For the text-containing cell, return its midpoint in (X, Y) coordinate format. 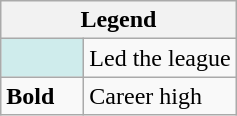
Career high (160, 96)
Led the league (160, 58)
Bold (42, 96)
Legend (118, 20)
